Find where the given text appears and provide that cell's center as (x, y) coordinate. 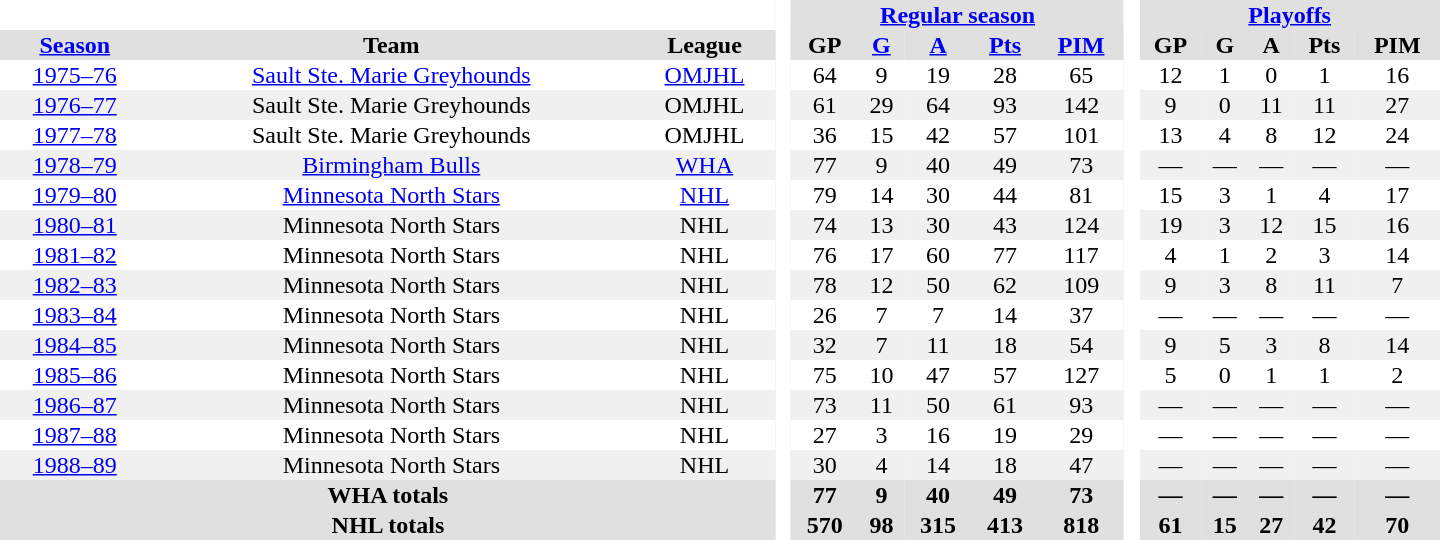
1977–78 (74, 135)
70 (1397, 525)
32 (824, 345)
1975–76 (74, 75)
NHL totals (388, 525)
79 (824, 195)
1984–85 (74, 345)
81 (1082, 195)
1983–84 (74, 315)
117 (1082, 255)
37 (1082, 315)
65 (1082, 75)
109 (1082, 285)
101 (1082, 135)
Team (391, 45)
413 (1006, 525)
570 (824, 525)
1986–87 (74, 405)
142 (1082, 105)
Playoffs (1290, 15)
60 (938, 255)
1987–88 (74, 435)
26 (824, 315)
WHA (704, 165)
1988–89 (74, 465)
League (704, 45)
24 (1397, 135)
43 (1006, 225)
76 (824, 255)
Birmingham Bulls (391, 165)
98 (881, 525)
74 (824, 225)
1980–81 (74, 225)
1978–79 (74, 165)
1981–82 (74, 255)
54 (1082, 345)
62 (1006, 285)
127 (1082, 375)
1979–80 (74, 195)
818 (1082, 525)
Season (74, 45)
1982–83 (74, 285)
44 (1006, 195)
124 (1082, 225)
315 (938, 525)
Regular season (958, 15)
10 (881, 375)
WHA totals (388, 495)
75 (824, 375)
78 (824, 285)
1985–86 (74, 375)
28 (1006, 75)
36 (824, 135)
1976–77 (74, 105)
